Identify which cell holds the provided text, then report its [X, Y] central coordinate. 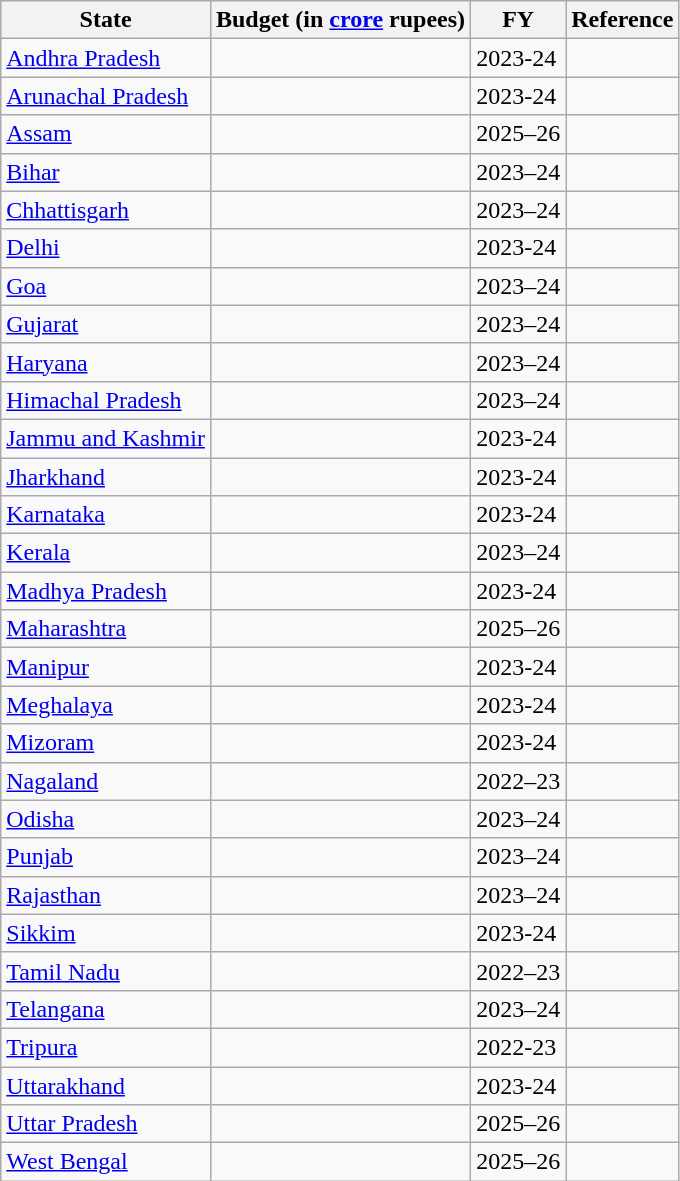
Bihar [106, 172]
Punjab [106, 857]
Jammu and Kashmir [106, 438]
Delhi [106, 248]
FY [518, 20]
Haryana [106, 362]
Telangana [106, 1009]
Manipur [106, 667]
Mizoram [106, 743]
Jharkhand [106, 477]
Himachal Pradesh [106, 400]
Budget (in crore rupees) [340, 20]
Madhya Pradesh [106, 591]
Goa [106, 286]
Sikkim [106, 933]
Tamil Nadu [106, 971]
Kerala [106, 553]
Tripura [106, 1047]
Rajasthan [106, 895]
Reference [622, 20]
Andhra Pradesh [106, 58]
Gujarat [106, 324]
2022-23 [518, 1047]
Uttarakhand [106, 1085]
Karnataka [106, 515]
West Bengal [106, 1162]
Assam [106, 134]
Chhattisgarh [106, 210]
Maharashtra [106, 629]
Meghalaya [106, 705]
Arunachal Pradesh [106, 96]
Nagaland [106, 781]
Odisha [106, 819]
Uttar Pradesh [106, 1124]
State [106, 20]
